Pinpoint the cell where the given text exists, returning its [X, Y] midpoint coordinate. 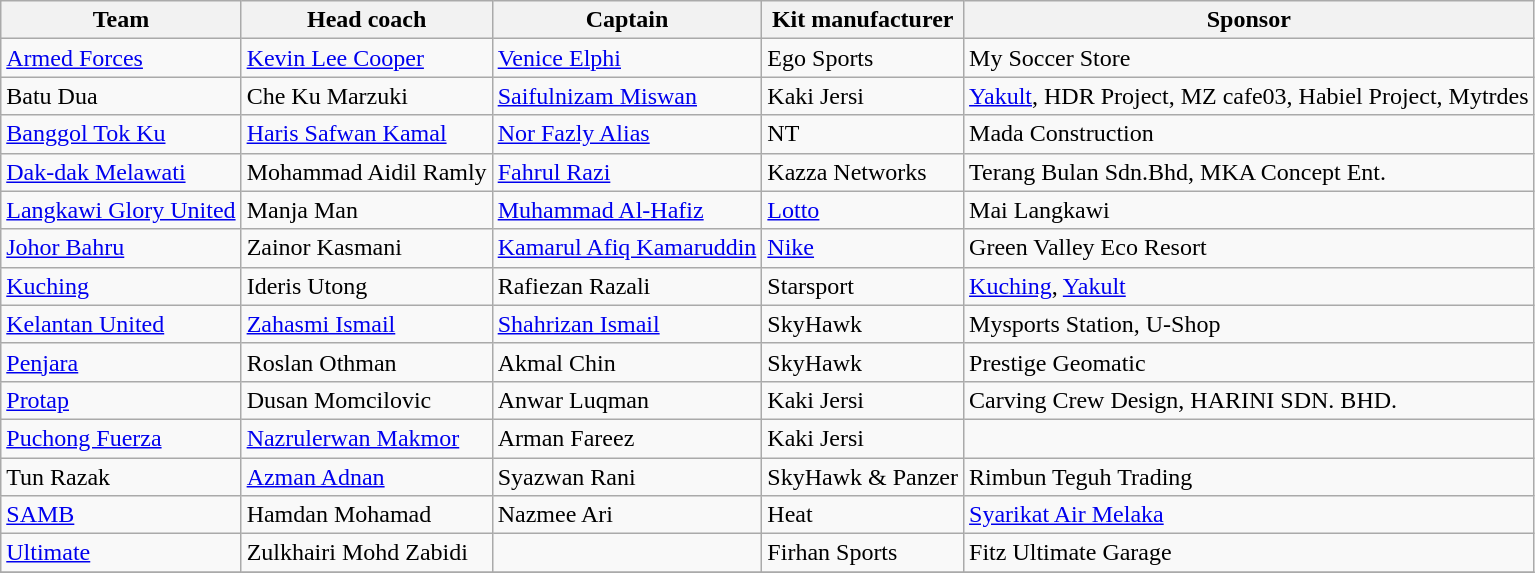
Heat [863, 515]
Mai Langkawi [1250, 210]
Manja Man [366, 210]
Kuching [121, 286]
Carving Crew Design, HARINI SDN. BHD. [1250, 400]
Hamdan Mohamad [366, 515]
Kevin Lee Cooper [366, 58]
Terang Bulan Sdn.Bhd, MKA Concept Ent. [1250, 172]
Mysports Station, U-Shop [1250, 324]
Team [121, 20]
Ideris Utong [366, 286]
Head coach [366, 20]
Sponsor [1250, 20]
Haris Safwan Kamal [366, 134]
Tun Razak [121, 477]
Rimbun Teguh Trading [1250, 477]
Fahrul Razi [627, 172]
Batu Dua [121, 96]
Syarikat Air Melaka [1250, 515]
SkyHawk & Panzer [863, 477]
Arman Fareez [627, 438]
Ego Sports [863, 58]
Penjara [121, 362]
Lotto [863, 210]
Dusan Momcilovic [366, 400]
NT [863, 134]
Nazmee Ari [627, 515]
Banggol Tok Ku [121, 134]
Zahasmi Ismail [366, 324]
Syazwan Rani [627, 477]
Roslan Othman [366, 362]
Akmal Chin [627, 362]
Kuching, Yakult [1250, 286]
Nike [863, 248]
Anwar Luqman [627, 400]
Kazza Networks [863, 172]
Fitz Ultimate Garage [1250, 553]
Che Ku Marzuki [366, 96]
Kamarul Afiq Kamaruddin [627, 248]
Firhan Sports [863, 553]
Venice Elphi [627, 58]
Mohammad Aidil Ramly [366, 172]
Armed Forces [121, 58]
Ultimate [121, 553]
Puchong Fuerza [121, 438]
Azman Adnan [366, 477]
Prestige Geomatic [1250, 362]
Protap [121, 400]
Shahrizan Ismail [627, 324]
Saifulnizam Miswan [627, 96]
Mada Construction [1250, 134]
Zulkhairi Mohd Zabidi [366, 553]
SAMB [121, 515]
Starsport [863, 286]
Kit manufacturer [863, 20]
Muhammad Al-Hafiz [627, 210]
Green Valley Eco Resort [1250, 248]
Langkawi Glory United [121, 210]
Dak-dak Melawati [121, 172]
Kelantan United [121, 324]
Nor Fazly Alias [627, 134]
Rafiezan Razali [627, 286]
Zainor Kasmani [366, 248]
My Soccer Store [1250, 58]
Johor Bahru [121, 248]
Captain [627, 20]
Nazrulerwan Makmor [366, 438]
Yakult, HDR Project, MZ cafe03, Habiel Project, Mytrdes [1250, 96]
